Pinpoint the cell where the given text exists, returning its [X, Y] midpoint coordinate. 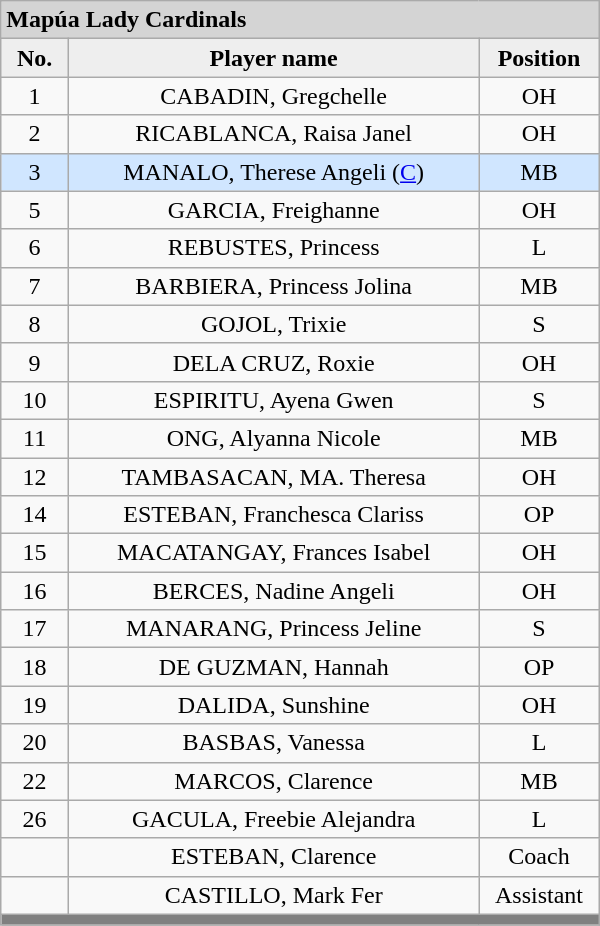
14 [35, 515]
BASBAS, Vanessa [274, 743]
CASTILLO, Mark Fer [274, 895]
DELA CRUZ, Roxie [274, 362]
9 [35, 362]
TAMBASACAN, MA. Theresa [274, 477]
Coach [539, 857]
GARCIA, Freighanne [274, 210]
REBUSTES, Princess [274, 248]
BERCES, Nadine Angeli [274, 591]
15 [35, 553]
3 [35, 172]
MACATANGAY, Frances Isabel [274, 553]
8 [35, 324]
19 [35, 705]
BARBIERA, Princess Jolina [274, 286]
1 [35, 96]
CABADIN, Gregchelle [274, 96]
6 [35, 248]
Position [539, 58]
Player name [274, 58]
DE GUZMAN, Hannah [274, 667]
22 [35, 781]
18 [35, 667]
ESTEBAN, Franchesca Clariss [274, 515]
12 [35, 477]
11 [35, 438]
17 [35, 629]
RICABLANCA, Raisa Janel [274, 134]
10 [35, 400]
GACULA, Freebie Alejandra [274, 819]
ONG, Alyanna Nicole [274, 438]
16 [35, 591]
20 [35, 743]
MARCOS, Clarence [274, 781]
DALIDA, Sunshine [274, 705]
No. [35, 58]
5 [35, 210]
GOJOL, Trixie [274, 324]
26 [35, 819]
MANARANG, Princess Jeline [274, 629]
7 [35, 286]
MANALO, Therese Angeli (C) [274, 172]
2 [35, 134]
Assistant [539, 895]
Mapúa Lady Cardinals [300, 20]
ESTEBAN, Clarence [274, 857]
ESPIRITU, Ayena Gwen [274, 400]
